Search for the cell housing the specified text and yield its (x, y) center coordinate. 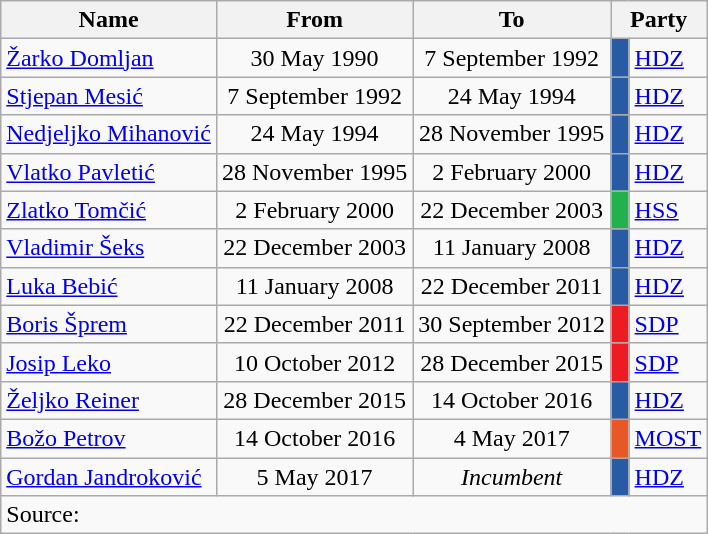
From (314, 20)
4 May 2017 (512, 438)
Luka Bebić (109, 286)
30 September 2012 (512, 324)
Party (658, 20)
MOST (668, 438)
HSS (668, 210)
Vladimir Šeks (109, 248)
Božo Petrov (109, 438)
Zlatko Tomčić (109, 210)
30 May 1990 (314, 58)
Vlatko Pavletić (109, 172)
Željko Reiner (109, 400)
10 October 2012 (314, 362)
Josip Leko (109, 362)
Boris Šprem (109, 324)
Žarko Domljan (109, 58)
Nedjeljko Mihanović (109, 134)
Name (109, 20)
Source: (354, 515)
5 May 2017 (314, 477)
To (512, 20)
Stjepan Mesić (109, 96)
Incumbent (512, 477)
Gordan Jandroković (109, 477)
